Locate the cell with the specified text and output its [X, Y] center coordinate. 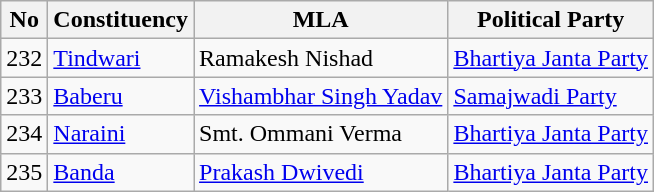
Political Party [551, 20]
Vishambhar Singh Yadav [321, 96]
233 [24, 96]
Samajwadi Party [551, 96]
Ramakesh Nishad [321, 58]
Prakash Dwivedi [321, 172]
Naraini [121, 134]
Smt. Ommani Verma [321, 134]
Banda [121, 172]
235 [24, 172]
Constituency [121, 20]
Baberu [121, 96]
234 [24, 134]
232 [24, 58]
MLA [321, 20]
Tindwari [121, 58]
No [24, 20]
